Detect which cell encompasses the target text, then output its [x, y] center coordinate. 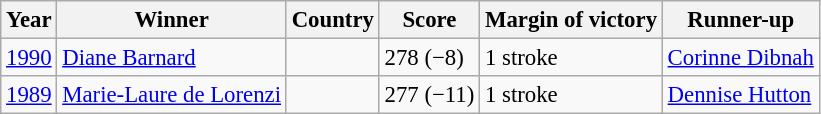
Year [29, 20]
Winner [172, 20]
Margin of victory [572, 20]
Corinne Dibnah [740, 58]
277 (−11) [429, 95]
1989 [29, 95]
Dennise Hutton [740, 95]
Marie-Laure de Lorenzi [172, 95]
1990 [29, 58]
Country [332, 20]
278 (−8) [429, 58]
Diane Barnard [172, 58]
Score [429, 20]
Runner-up [740, 20]
